Determine the [X, Y] coordinate at the center of the cell enclosing the given text.  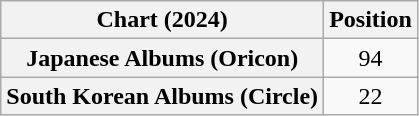
Position [371, 20]
22 [371, 96]
South Korean Albums (Circle) [162, 96]
Japanese Albums (Oricon) [162, 58]
94 [371, 58]
Chart (2024) [162, 20]
